Return (X, Y) of the center of cell containing provided text 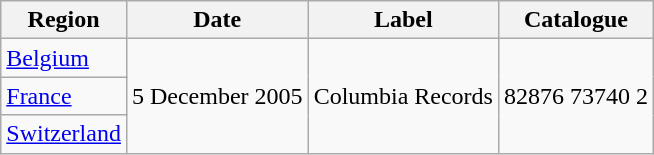
France (64, 96)
Region (64, 20)
Date (217, 20)
82876 73740 2 (576, 96)
Columbia Records (403, 96)
Belgium (64, 58)
5 December 2005 (217, 96)
Switzerland (64, 134)
Label (403, 20)
Catalogue (576, 20)
